Determine the (x, y) coordinate at the center of the cell enclosing the given text.  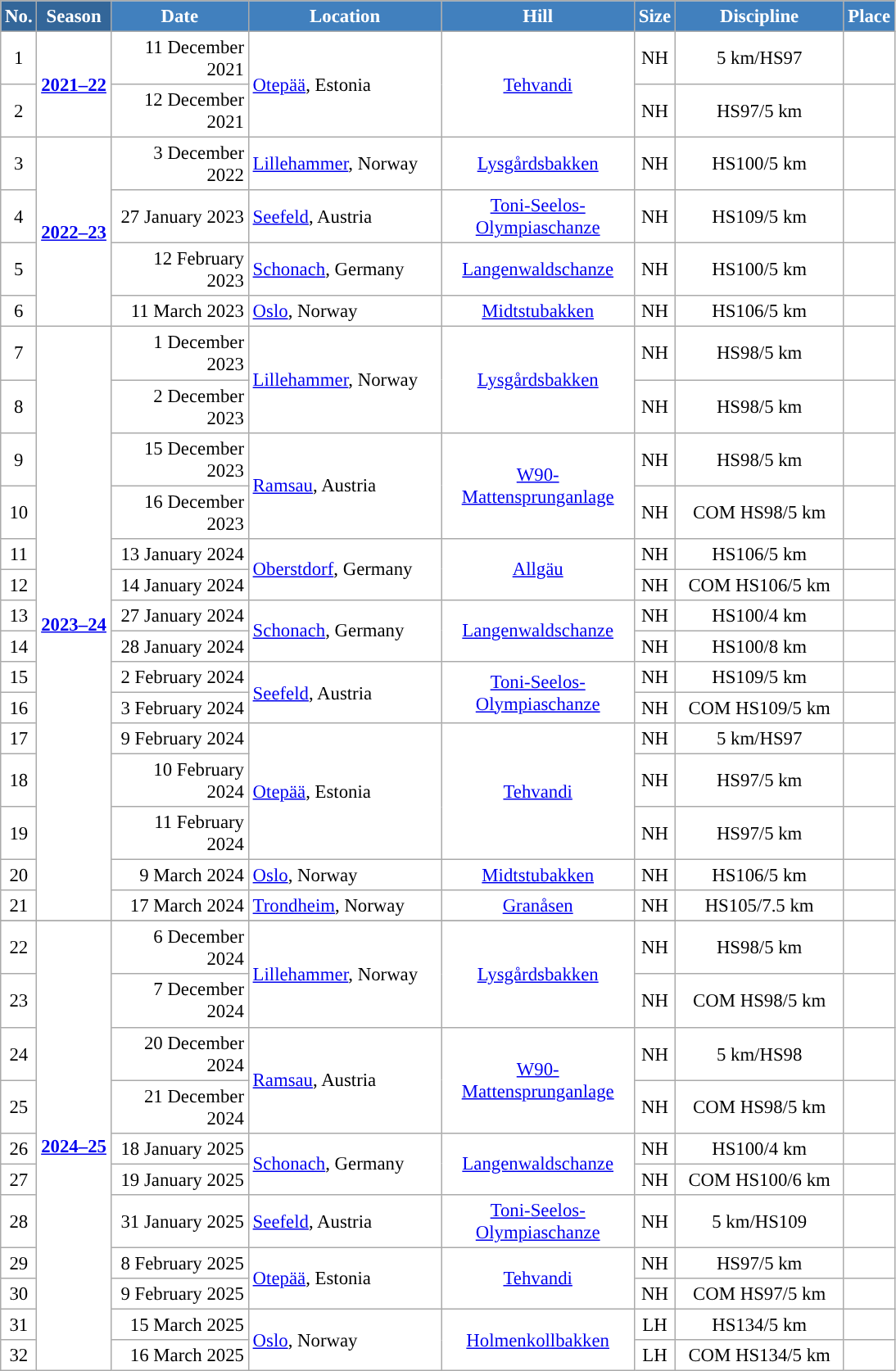
11 (19, 554)
Trondheim, Norway (345, 906)
COM HS109/5 km (759, 708)
4 (19, 216)
10 February 2024 (179, 781)
2021–22 (74, 85)
14 January 2024 (179, 585)
COM HS97/5 km (759, 1294)
8 February 2025 (179, 1263)
22 (19, 948)
18 (19, 781)
Size (654, 16)
3 December 2022 (179, 164)
26 (19, 1148)
5 km/HS98 (759, 1053)
14 (19, 646)
25 (19, 1107)
9 (19, 459)
16 (19, 708)
Allgäu (538, 568)
12 December 2021 (179, 111)
31 January 2025 (179, 1222)
2 December 2023 (179, 406)
Oberstdorf, Germany (345, 568)
28 (19, 1222)
1 December 2023 (179, 354)
3 (19, 164)
11 February 2024 (179, 834)
Hill (538, 16)
24 (19, 1053)
3 February 2024 (179, 708)
Holmenkollbakken (538, 1340)
19 (19, 834)
COM HS100/6 km (759, 1179)
13 (19, 616)
5 (19, 270)
20 December 2024 (179, 1053)
19 January 2025 (179, 1179)
HS105/7.5 km (759, 906)
12 (19, 585)
1 (19, 59)
2024–25 (74, 1147)
18 January 2025 (179, 1148)
7 (19, 354)
Location (345, 16)
23 (19, 1001)
28 January 2024 (179, 646)
12 February 2023 (179, 270)
6 (19, 312)
Date (179, 16)
11 December 2021 (179, 59)
7 December 2024 (179, 1001)
27 January 2024 (179, 616)
31 (19, 1324)
2023–24 (74, 624)
16 December 2023 (179, 513)
5 km/HS109 (759, 1222)
11 March 2023 (179, 312)
17 March 2024 (179, 906)
6 December 2024 (179, 948)
15 March 2025 (179, 1324)
Place (869, 16)
8 (19, 406)
16 March 2025 (179, 1355)
COM HS106/5 km (759, 585)
9 February 2025 (179, 1294)
9 March 2024 (179, 876)
15 (19, 677)
21 (19, 906)
27 January 2023 (179, 216)
15 December 2023 (179, 459)
Discipline (759, 16)
2 (19, 111)
13 January 2024 (179, 554)
21 December 2024 (179, 1107)
17 (19, 739)
27 (19, 1179)
Granåsen (538, 906)
HS100/8 km (759, 646)
2 February 2024 (179, 677)
9 February 2024 (179, 739)
10 (19, 513)
32 (19, 1355)
COM HS134/5 km (759, 1355)
2022–23 (74, 233)
Season (74, 16)
30 (19, 1294)
HS134/5 km (759, 1324)
No. (19, 16)
20 (19, 876)
29 (19, 1263)
